Output the [x, y] coordinate of the center of the cell containing the given text.  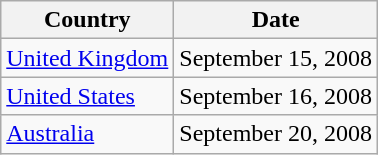
Date [276, 20]
September 16, 2008 [276, 96]
Australia [88, 134]
United Kingdom [88, 58]
United States [88, 96]
September 15, 2008 [276, 58]
Country [88, 20]
September 20, 2008 [276, 134]
